Locate the cell with the specified text and output its [x, y] center coordinate. 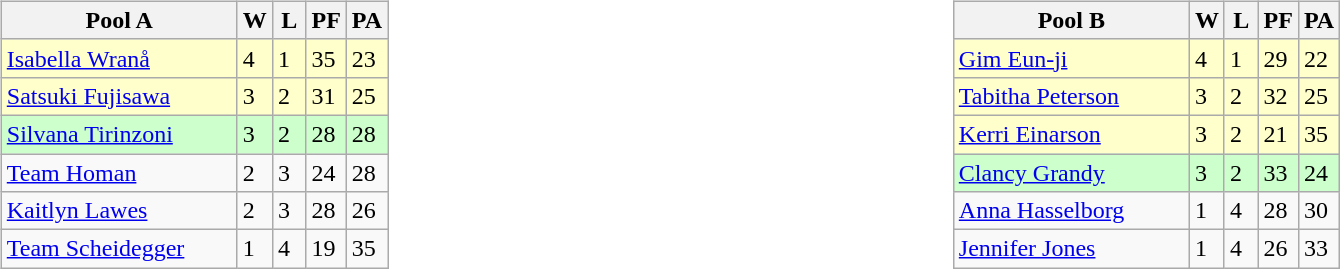
29 [1278, 58]
Team Scheidegger [119, 249]
21 [1278, 134]
31 [326, 96]
30 [1318, 211]
Tabitha Peterson [1071, 96]
Pool A [119, 20]
Kaitlyn Lawes [119, 211]
Pool B [1071, 20]
23 [366, 58]
Anna Hasselborg [1071, 211]
Silvana Tirinzoni [119, 134]
22 [1318, 58]
Satsuki Fujisawa [119, 96]
Gim Eun-ji [1071, 58]
Clancy Grandy [1071, 173]
Isabella Wranå [119, 58]
Jennifer Jones [1071, 249]
Team Homan [119, 173]
19 [326, 249]
Kerri Einarson [1071, 134]
32 [1278, 96]
